Search for the cell housing the specified text and yield its (x, y) center coordinate. 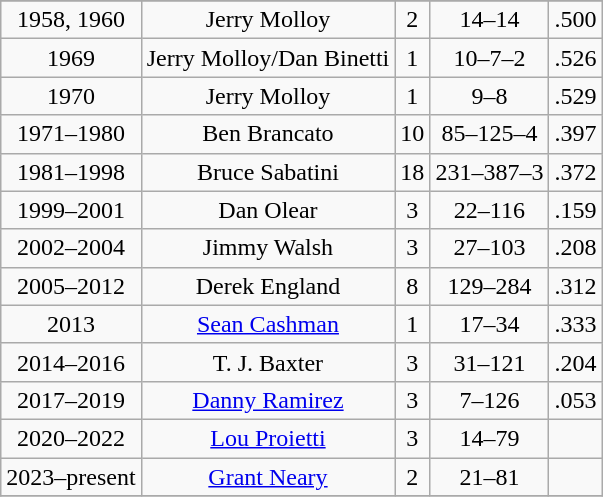
Dan Olear (268, 210)
8 (412, 286)
1999–2001 (71, 210)
.372 (576, 172)
.053 (576, 400)
Danny Ramirez (268, 400)
2005–2012 (71, 286)
.204 (576, 362)
.333 (576, 324)
2020–2022 (71, 438)
.526 (576, 58)
21–81 (490, 477)
18 (412, 172)
2013 (71, 324)
231–387–3 (490, 172)
Lou Proietti (268, 438)
.159 (576, 210)
31–121 (490, 362)
.208 (576, 248)
Ben Brancato (268, 134)
Grant Neary (268, 477)
1970 (71, 96)
14–79 (490, 438)
85–125–4 (490, 134)
.529 (576, 96)
22–116 (490, 210)
7–126 (490, 400)
17–34 (490, 324)
1971–1980 (71, 134)
Sean Cashman (268, 324)
1981–1998 (71, 172)
2002–2004 (71, 248)
.312 (576, 286)
Jimmy Walsh (268, 248)
10 (412, 134)
9–8 (490, 96)
2023–present (71, 477)
.500 (576, 20)
14–14 (490, 20)
Bruce Sabatini (268, 172)
1958, 1960 (71, 20)
T. J. Baxter (268, 362)
27–103 (490, 248)
2017–2019 (71, 400)
10–7–2 (490, 58)
2014–2016 (71, 362)
129–284 (490, 286)
.397 (576, 134)
Derek England (268, 286)
1969 (71, 58)
Jerry Molloy/Dan Binetti (268, 58)
